Pinpoint the cell where the given text exists, returning its [X, Y] midpoint coordinate. 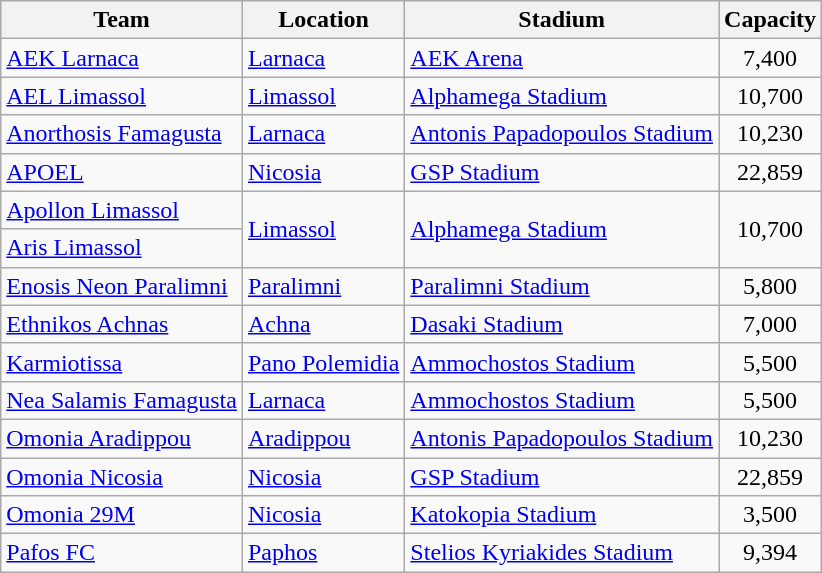
Aradippou [323, 438]
Omonia 29M [122, 515]
Anorthosis Famagusta [122, 134]
Stadium [562, 20]
APOEL [122, 172]
Capacity [770, 20]
3,500 [770, 515]
Dasaki Stadium [562, 324]
Nea Salamis Famagusta [122, 400]
Pafos FC [122, 553]
AEK Larnaca [122, 58]
Enosis Neon Paralimni [122, 286]
Ethnikos Achnas [122, 324]
Pano Polemidia [323, 362]
9,394 [770, 553]
Aris Limassol [122, 248]
AEK Arena [562, 58]
Omonia Aradippou [122, 438]
AEL Limassol [122, 96]
Karmiotissa [122, 362]
7,000 [770, 324]
Stelios Kyriakides Stadium [562, 553]
5,800 [770, 286]
Katokopia Stadium [562, 515]
Paralimni [323, 286]
Team [122, 20]
Apollon Limassol [122, 210]
Location [323, 20]
Paphos [323, 553]
7,400 [770, 58]
Paralimni Stadium [562, 286]
Achna [323, 324]
Omonia Nicosia [122, 477]
